Scan for the cell matching the given text and deliver its [X, Y] coordinate at center. 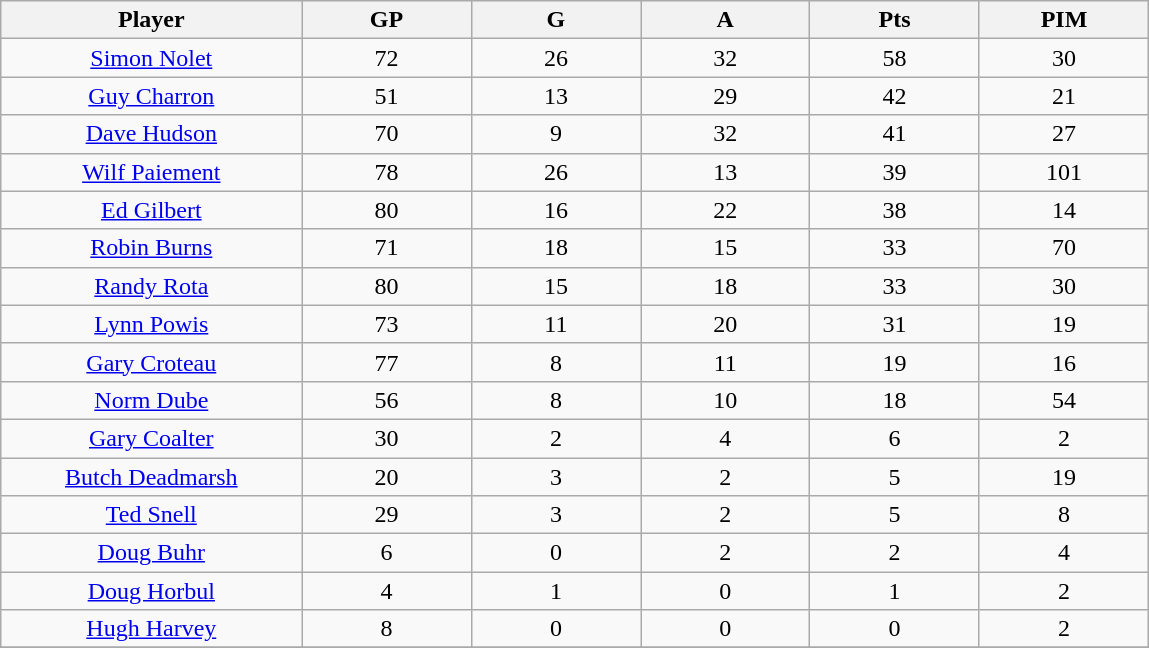
41 [894, 134]
42 [894, 96]
A [726, 20]
31 [894, 324]
Simon Nolet [152, 58]
Butch Deadmarsh [152, 477]
27 [1064, 134]
Hugh Harvey [152, 629]
Randy Rota [152, 286]
22 [726, 210]
51 [386, 96]
58 [894, 58]
77 [386, 362]
Pts [894, 20]
Gary Croteau [152, 362]
56 [386, 400]
Doug Buhr [152, 553]
38 [894, 210]
Doug Horbul [152, 591]
PIM [1064, 20]
78 [386, 172]
Robin Burns [152, 248]
9 [556, 134]
Gary Coalter [152, 438]
10 [726, 400]
72 [386, 58]
39 [894, 172]
Player [152, 20]
Lynn Powis [152, 324]
Norm Dube [152, 400]
Ed Gilbert [152, 210]
54 [1064, 400]
101 [1064, 172]
GP [386, 20]
73 [386, 324]
Wilf Paiement [152, 172]
Guy Charron [152, 96]
G [556, 20]
14 [1064, 210]
Ted Snell [152, 515]
Dave Hudson [152, 134]
71 [386, 248]
21 [1064, 96]
